Determine the [x, y] coordinate at the center of the cell enclosing the given text.  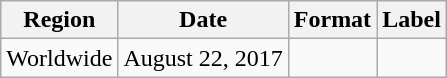
Worldwide [60, 58]
Format [332, 20]
Label [412, 20]
August 22, 2017 [203, 58]
Region [60, 20]
Date [203, 20]
